For the text-containing cell, return its midpoint in (X, Y) coordinate format. 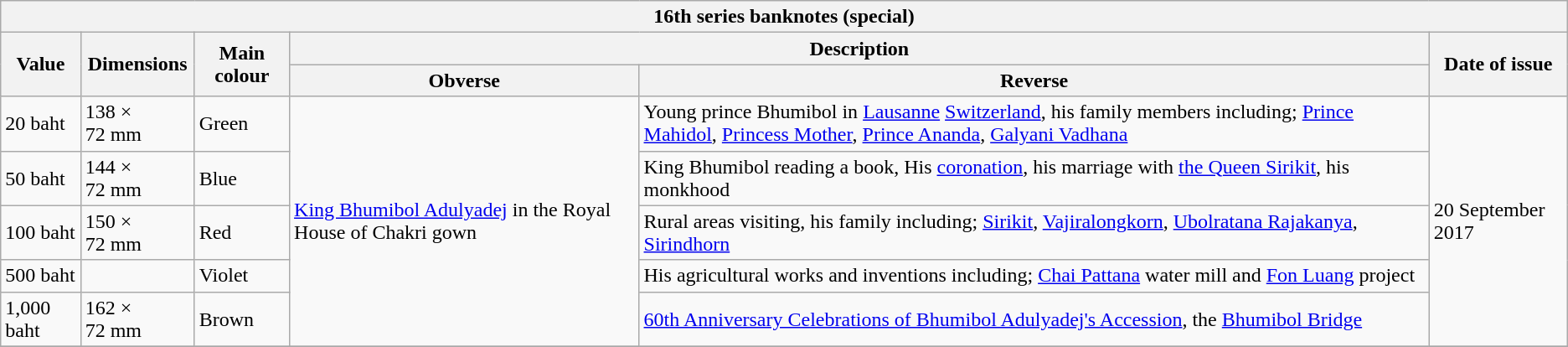
Blue (241, 178)
60th Anniversary Celebrations of Bhumibol Adulyadej's Accession, the Bhumibol Bridge (1034, 319)
20 September 2017 (1498, 221)
Violet (241, 276)
King Bhumibol reading a book, His coronation, his marriage with the Queen Sirikit, his monkhood (1034, 178)
100 baht (40, 233)
Reverse (1034, 80)
50 baht (40, 178)
Brown (241, 319)
Main colour (241, 65)
Green (241, 124)
His agricultural works and inventions including; Chai Pattana water mill and Fon Luang project (1034, 276)
144 × 72 mm (137, 178)
Dimensions (137, 65)
Description (859, 49)
King Bhumibol Adulyadej in the Royal House of Chakri gown (464, 221)
Date of issue (1498, 65)
138 × 72 mm (137, 124)
1,000 baht (40, 319)
Rural areas visiting, his family including; Sirikit, Vajiralongkorn, Ubolratana Rajakanya, Sirindhorn (1034, 233)
20 baht (40, 124)
16th series banknotes (special) (784, 17)
500 baht (40, 276)
Obverse (464, 80)
Young prince Bhumibol in Lausanne Switzerland, his family members including; Prince Mahidol, Princess Mother, Prince Ananda, Galyani Vadhana (1034, 124)
Red (241, 233)
162 × 72 mm (137, 319)
Value (40, 65)
150 × 72 mm (137, 233)
